From the cell containing the given text, extract its center point as (X, Y) coordinate. 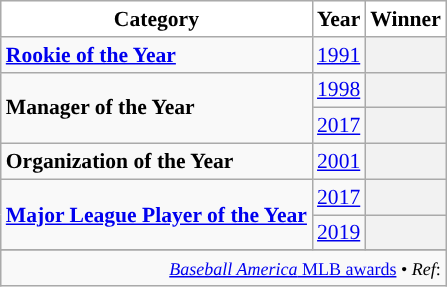
1998 (338, 90)
1991 (338, 55)
2001 (338, 162)
Rookie of the Year (156, 55)
2019 (338, 233)
Baseball America MLB awards • Ref: (224, 269)
Manager of the Year (156, 108)
Major League Player of the Year (156, 214)
Winner (406, 19)
Year (338, 19)
Category (156, 19)
Organization of the Year (156, 162)
